Capture the cell that displays the provided text and extract its (x, y) central coordinate. 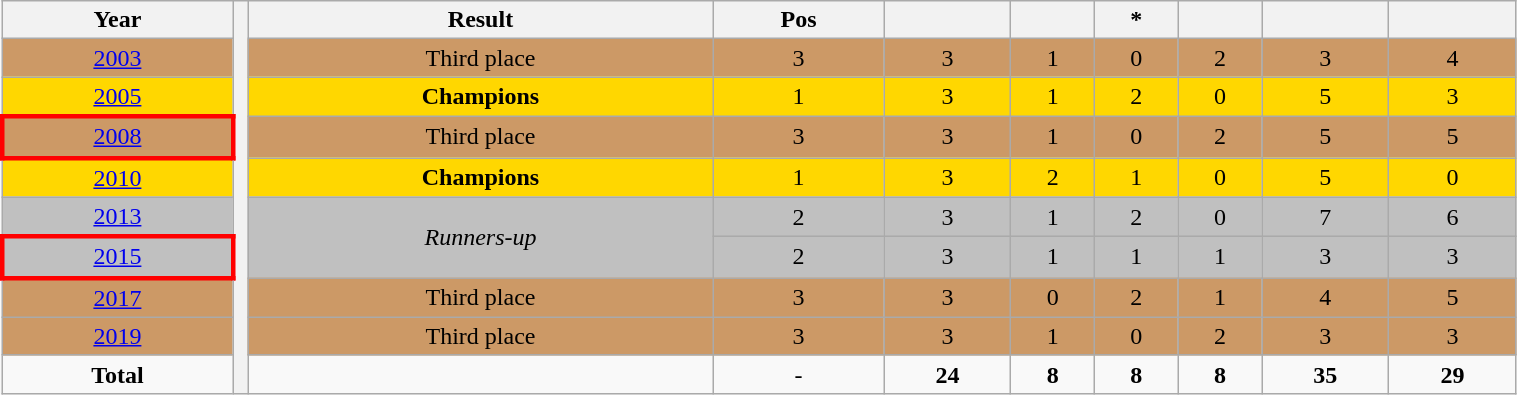
* (1137, 20)
2005 (117, 97)
2010 (117, 178)
2003 (117, 58)
35 (1326, 374)
Runners-up (481, 238)
Total (117, 374)
24 (948, 374)
29 (1452, 374)
Pos (798, 20)
- (798, 374)
2017 (117, 298)
2008 (117, 136)
7 (1326, 217)
6 (1452, 217)
2019 (117, 336)
2015 (117, 258)
Result (481, 20)
2013 (117, 217)
Year (117, 20)
